Scan for the cell matching the given text and deliver its (X, Y) coordinate at center. 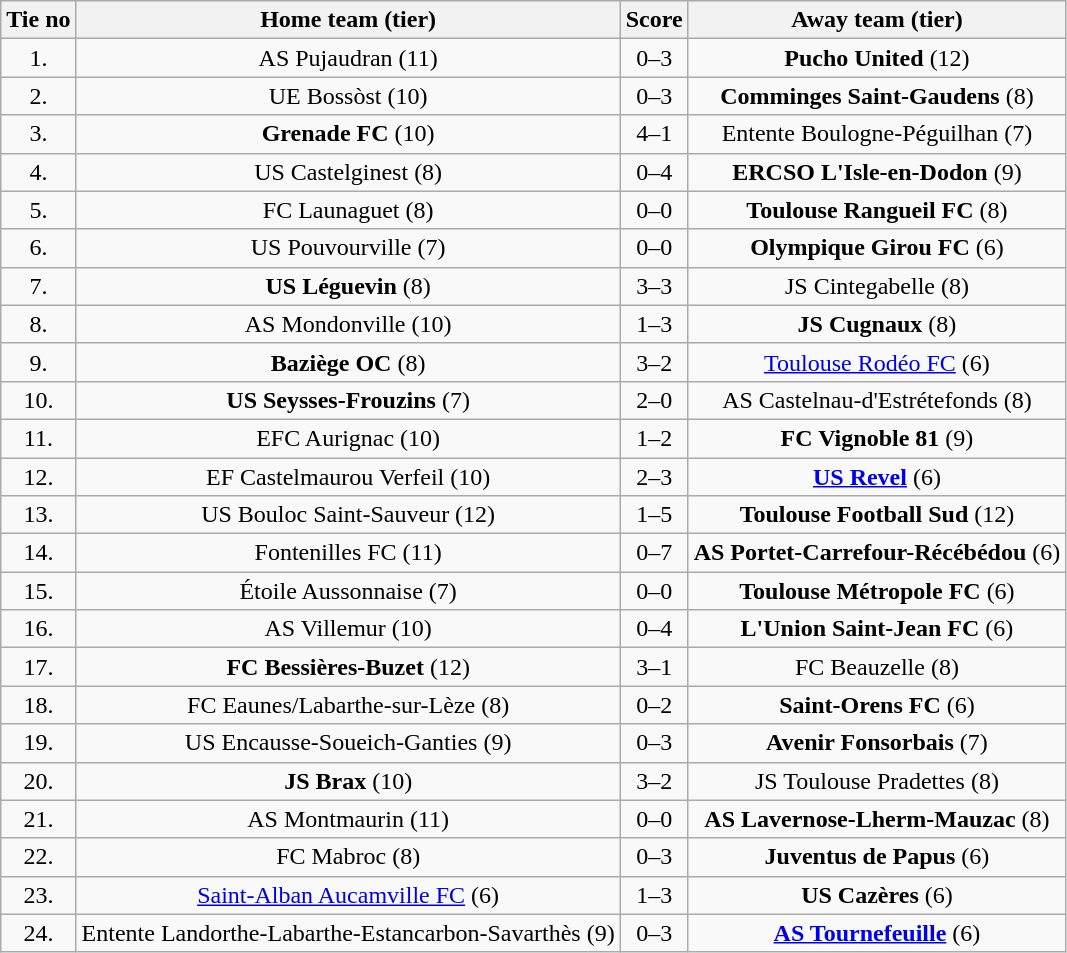
JS Cugnaux (8) (877, 324)
UE Bossòst (10) (348, 96)
11. (38, 438)
AS Castelnau-d'Estrétefonds (8) (877, 400)
Away team (tier) (877, 20)
Saint-Orens FC (6) (877, 705)
2–0 (654, 400)
AS Portet-Carrefour-Récébédou (6) (877, 553)
US Léguevin (8) (348, 286)
FC Bessières-Buzet (12) (348, 667)
Toulouse Rodéo FC (6) (877, 362)
EF Castelmaurou Verfeil (10) (348, 477)
0–2 (654, 705)
0–7 (654, 553)
1–2 (654, 438)
AS Montmaurin (11) (348, 819)
4. (38, 172)
12. (38, 477)
22. (38, 857)
23. (38, 895)
5. (38, 210)
7. (38, 286)
16. (38, 629)
14. (38, 553)
US Encausse-Soueich-Ganties (9) (348, 743)
Baziège OC (8) (348, 362)
8. (38, 324)
Comminges Saint-Gaudens (8) (877, 96)
US Bouloc Saint-Sauveur (12) (348, 515)
17. (38, 667)
19. (38, 743)
AS Mondonville (10) (348, 324)
US Castelginest (8) (348, 172)
AS Pujaudran (11) (348, 58)
Étoile Aussonnaise (7) (348, 591)
JS Cintegabelle (8) (877, 286)
13. (38, 515)
6. (38, 248)
FC Beauzelle (8) (877, 667)
3–3 (654, 286)
JS Brax (10) (348, 781)
US Seysses-Frouzins (7) (348, 400)
FC Vignoble 81 (9) (877, 438)
Toulouse Football Sud (12) (877, 515)
Entente Landorthe-Labarthe-Estancarbon-Savarthès (9) (348, 933)
20. (38, 781)
18. (38, 705)
Olympique Girou FC (6) (877, 248)
2. (38, 96)
AS Tournefeuille (6) (877, 933)
Pucho United (12) (877, 58)
US Pouvourville (7) (348, 248)
Avenir Fonsorbais (7) (877, 743)
US Cazères (6) (877, 895)
Score (654, 20)
Toulouse Rangueil FC (8) (877, 210)
FC Launaguet (8) (348, 210)
Home team (tier) (348, 20)
Saint-Alban Aucamville FC (6) (348, 895)
1–5 (654, 515)
EFC Aurignac (10) (348, 438)
L'Union Saint-Jean FC (6) (877, 629)
3–1 (654, 667)
Fontenilles FC (11) (348, 553)
ERCSO L'Isle-en-Dodon (9) (877, 172)
FC Mabroc (8) (348, 857)
Grenade FC (10) (348, 134)
US Revel (6) (877, 477)
Toulouse Métropole FC (6) (877, 591)
15. (38, 591)
24. (38, 933)
1. (38, 58)
2–3 (654, 477)
FC Eaunes/Labarthe-sur-Lèze (8) (348, 705)
AS Lavernose-Lherm-Mauzac (8) (877, 819)
10. (38, 400)
9. (38, 362)
JS Toulouse Pradettes (8) (877, 781)
Juventus de Papus (6) (877, 857)
Entente Boulogne-Péguilhan (7) (877, 134)
3. (38, 134)
4–1 (654, 134)
21. (38, 819)
AS Villemur (10) (348, 629)
Tie no (38, 20)
